Detect which cell encompasses the target text, then output its [X, Y] center coordinate. 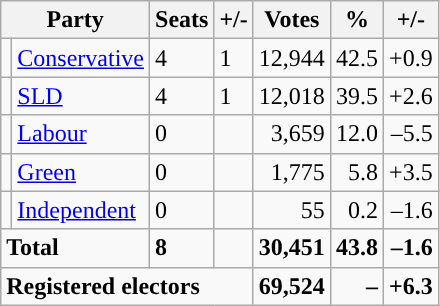
Green [81, 172]
Total [76, 248]
Independent [81, 210]
Labour [81, 134]
5.8 [356, 172]
+6.3 [410, 286]
+0.9 [410, 58]
Party [76, 20]
Registered electors [128, 286]
12,944 [292, 58]
30,451 [292, 248]
12.0 [356, 134]
39.5 [356, 96]
Conservative [81, 58]
42.5 [356, 58]
Seats [182, 20]
55 [292, 210]
8 [182, 248]
SLD [81, 96]
1,775 [292, 172]
–5.5 [410, 134]
– [356, 286]
0.2 [356, 210]
+3.5 [410, 172]
% [356, 20]
12,018 [292, 96]
3,659 [292, 134]
69,524 [292, 286]
43.8 [356, 248]
+2.6 [410, 96]
Votes [292, 20]
